Return (X, Y) of the center of cell containing provided text 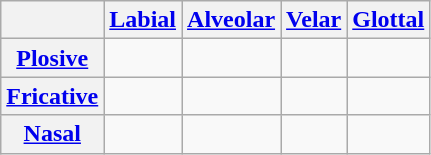
Labial (143, 20)
Alveolar (232, 20)
Velar (314, 20)
Glottal (388, 20)
Plosive (52, 58)
Fricative (52, 96)
Nasal (52, 134)
